Return (x, y) of the center of cell containing provided text 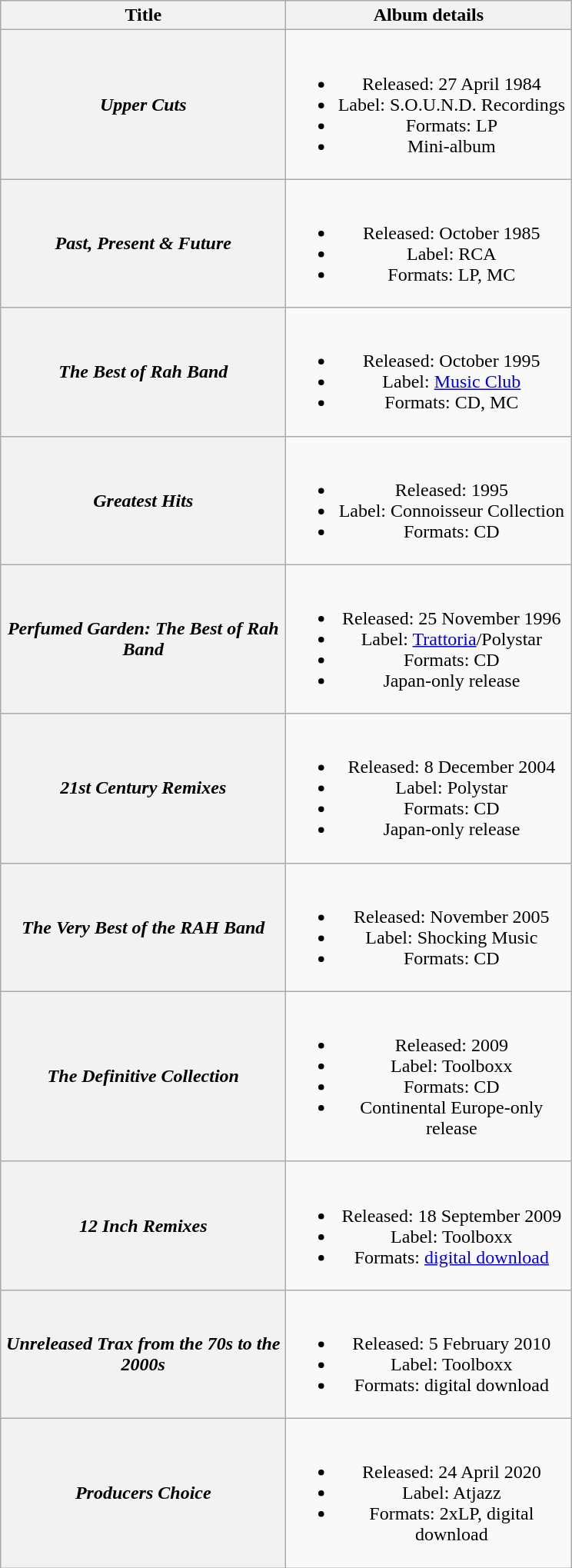
Released: 2009Label: ToolboxxFormats: CDContinental Europe-only release (429, 1077)
Title (143, 15)
Released: 8 December 2004Label: PolystarFormats: CDJapan-only release (429, 788)
Perfumed Garden: The Best of Rah Band (143, 639)
Greatest Hits (143, 500)
Released: 25 November 1996Label: Trattoria/PolystarFormats: CDJapan-only release (429, 639)
12 Inch Remixes (143, 1226)
Released: 5 February 2010Label: ToolboxxFormats: digital download (429, 1353)
Album details (429, 15)
Released: November 2005Label: Shocking MusicFormats: CD (429, 927)
Producers Choice (143, 1493)
Released: October 1995Label: Music ClubFormats: CD, MC (429, 372)
Released: 18 September 2009Label: ToolboxxFormats: digital download (429, 1226)
The Best of Rah Band (143, 372)
Upper Cuts (143, 105)
21st Century Remixes (143, 788)
The Very Best of the RAH Band (143, 927)
Released: October 1985Label: RCAFormats: LP, MC (429, 243)
Released: 27 April 1984Label: S.O.U.N.D. RecordingsFormats: LPMini-album (429, 105)
The Definitive Collection (143, 1077)
Unreleased Trax from the 70s to the 2000s (143, 1353)
Released: 24 April 2020Label: AtjazzFormats: 2xLP, digital download (429, 1493)
Released: 1995Label: Connoisseur CollectionFormats: CD (429, 500)
Past, Present & Future (143, 243)
